For the text-containing cell, return its midpoint in (X, Y) coordinate format. 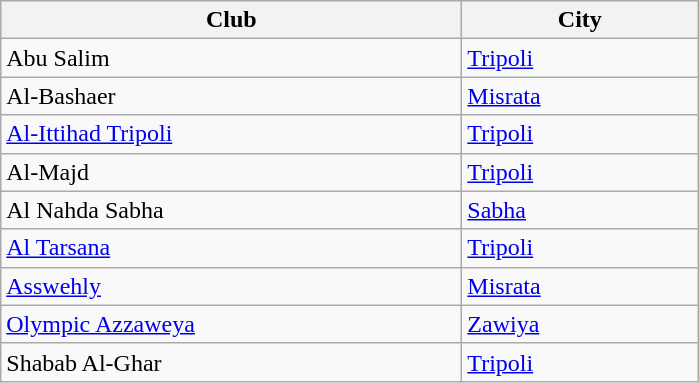
Al Tarsana (232, 248)
Sabha (580, 210)
Shabab Al-Ghar (232, 362)
Olympic Azzaweya (232, 324)
Al-Bashaer (232, 96)
Zawiya (580, 324)
Al-Majd (232, 172)
Abu Salim (232, 58)
Al Nahda Sabha (232, 210)
Asswehly (232, 286)
City (580, 20)
Club (232, 20)
Al-Ittihad Tripoli (232, 134)
